Search for the cell housing the specified text and yield its [X, Y] center coordinate. 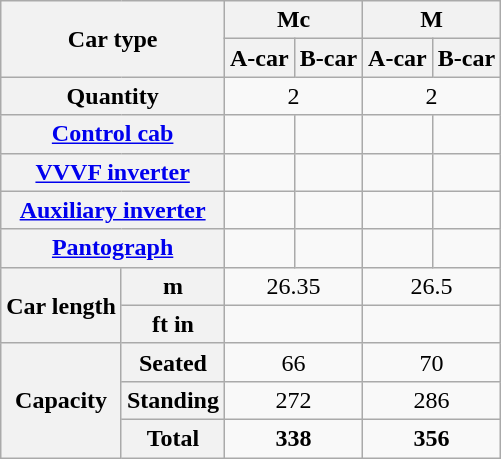
m [172, 286]
VVVF inverter [113, 172]
Capacity [62, 400]
Total [172, 438]
Auxiliary inverter [113, 210]
286 [432, 400]
Seated [172, 362]
Car length [62, 305]
70 [432, 362]
356 [432, 438]
272 [294, 400]
Car type [113, 39]
M [432, 20]
ft in [172, 324]
Mc [294, 20]
66 [294, 362]
Control cab [113, 134]
338 [294, 438]
26.5 [432, 286]
Quantity [113, 96]
Pantograph [113, 248]
26.35 [294, 286]
Standing [172, 400]
